Locate the cell with the specified text and output its (x, y) center coordinate. 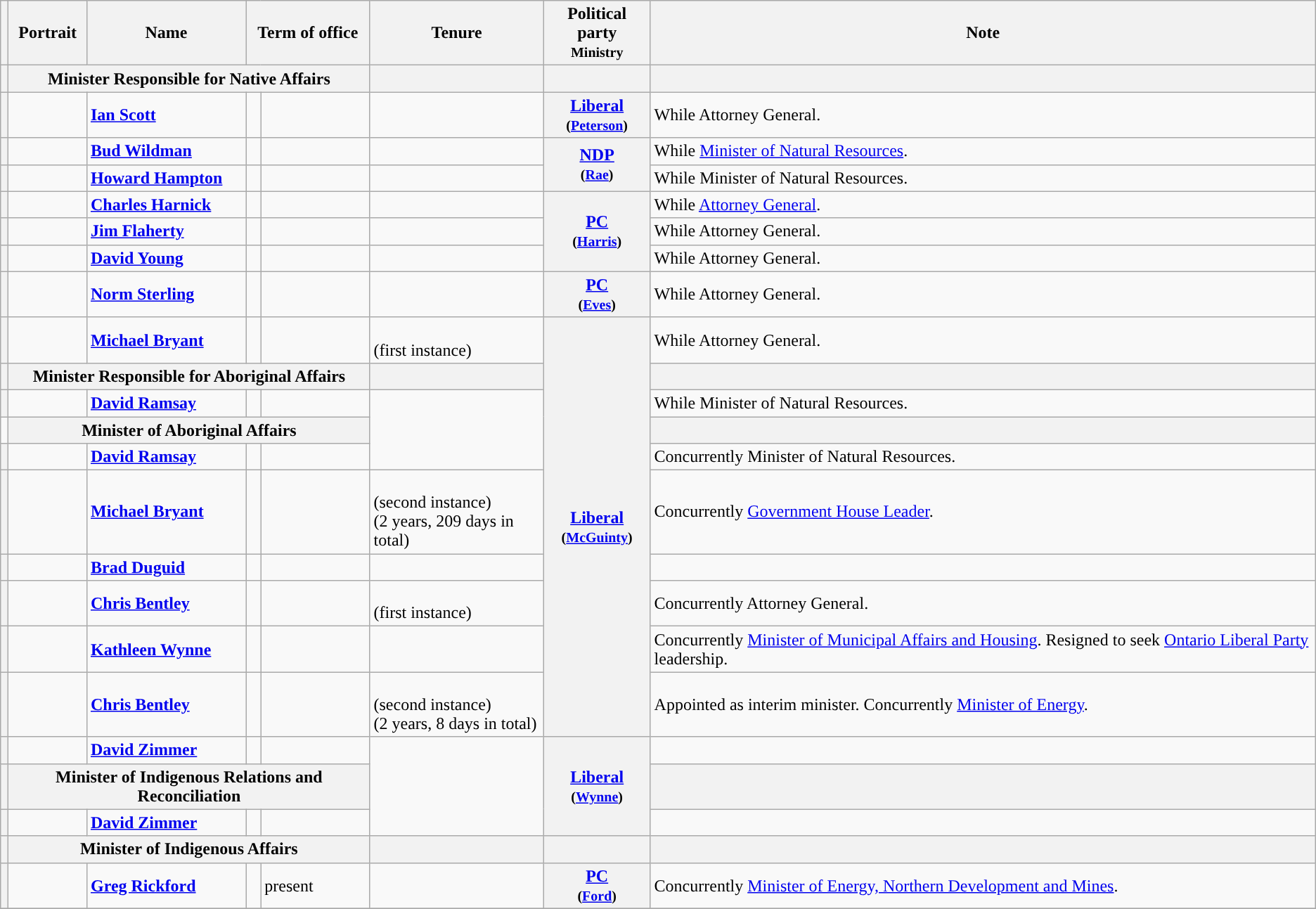
PC(Ford) (597, 886)
Note (983, 33)
Greg Rickford (166, 886)
Appointed as interim minister. Concurrently Minister of Energy. (983, 704)
(second instance)(2 years, 209 days in total) (457, 512)
Jim Flaherty (166, 231)
Concurrently Government House Leader. (983, 512)
Name (166, 33)
Minister Responsible for Native Affairs (189, 79)
Concurrently Minister of Energy, Northern Development and Mines. (983, 886)
Brad Duguid (166, 567)
Tenure (457, 33)
present (315, 886)
Liberal(Peterson) (597, 115)
Term of office (308, 33)
Concurrently Minister of Natural Resources. (983, 457)
Concurrently Minister of Municipal Affairs and Housing. Resigned to seek Ontario Liberal Party leadership. (983, 650)
Minister of Aboriginal Affairs (189, 430)
Portrait (48, 33)
Howard Hampton (166, 178)
Minister of Indigenous Affairs (189, 849)
Norm Sterling (166, 294)
Charles Harnick (166, 205)
Political partyMinistry (597, 33)
Ian Scott (166, 115)
Minister Responsible for Aboriginal Affairs (189, 376)
Bud Wildman (166, 151)
Liberal(McGuinty) (597, 527)
Kathleen Wynne (166, 650)
PC(Eves) (597, 294)
Minister of Indigenous Relations and Reconciliation (189, 786)
David Young (166, 258)
NDP(Rae) (597, 165)
PC(Harris) (597, 231)
Concurrently Attorney General. (983, 603)
(second instance)(2 years, 8 days in total) (457, 704)
Liberal(Wynne) (597, 786)
